Find where the given text appears and provide that cell's center as [x, y] coordinate. 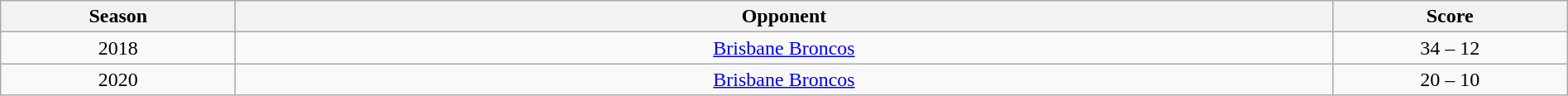
34 – 12 [1450, 48]
Score [1450, 17]
2020 [118, 79]
20 – 10 [1450, 79]
2018 [118, 48]
Opponent [784, 17]
Season [118, 17]
